Locate the cell with the specified text and output its (x, y) center coordinate. 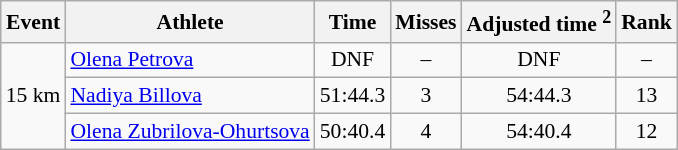
12 (646, 132)
54:40.4 (540, 132)
13 (646, 96)
Olena Petrova (190, 60)
Olena Zubrilova-Ohurtsova (190, 132)
Adjusted time 2 (540, 22)
4 (426, 132)
Event (34, 22)
50:40.4 (352, 132)
Athlete (190, 22)
3 (426, 96)
15 km (34, 96)
Rank (646, 22)
Time (352, 22)
54:44.3 (540, 96)
Nadiya Billova (190, 96)
Misses (426, 22)
51:44.3 (352, 96)
